Scan for the cell matching the given text and deliver its (X, Y) coordinate at center. 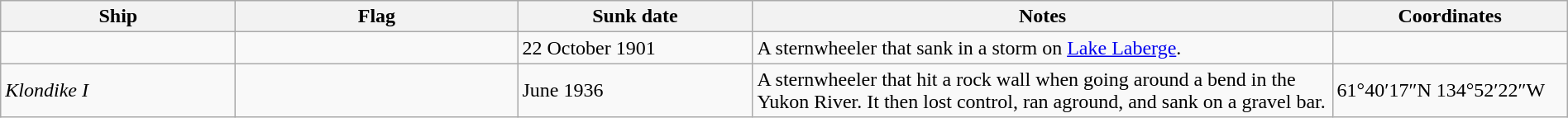
A sternwheeler that sank in a storm on Lake Laberge. (1042, 48)
Ship (118, 17)
A sternwheeler that hit a rock wall when going around a bend in the Yukon River. It then lost control, ran aground, and sank on a gravel bar. (1042, 91)
Notes (1042, 17)
Sunk date (635, 17)
22 October 1901 (635, 48)
61°40′17″N 134°52′22″W (1450, 91)
Klondike I (118, 91)
June 1936 (635, 91)
Flag (377, 17)
Coordinates (1450, 17)
